Detect which cell encompasses the target text, then output its (X, Y) center coordinate. 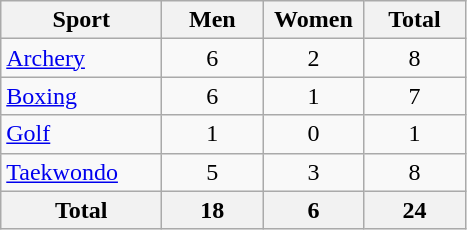
Golf (82, 134)
Taekwondo (82, 172)
7 (414, 96)
3 (314, 172)
18 (212, 210)
0 (314, 134)
2 (314, 58)
24 (414, 210)
Sport (82, 20)
Archery (82, 58)
Men (212, 20)
Women (314, 20)
Boxing (82, 96)
5 (212, 172)
